Output the [x, y] coordinate of the center of the cell containing the given text.  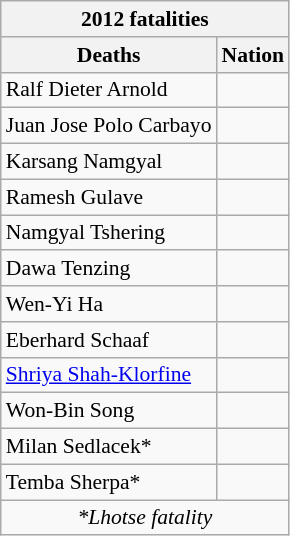
Deaths [109, 55]
Juan Jose Polo Carbayo [109, 126]
Ralf Dieter Arnold [109, 90]
Karsang Namgyal [109, 162]
Wen-Yi Ha [109, 304]
Ramesh Gulave [109, 197]
Eberhard Schaaf [109, 340]
Milan Sedlacek* [109, 447]
Namgyal Tshering [109, 233]
*Lhotse fatality [145, 518]
Dawa Tenzing [109, 269]
2012 fatalities [145, 19]
Temba Sherpa* [109, 482]
Won-Bin Song [109, 411]
Nation [253, 55]
Shriya Shah-Klorfine [109, 375]
